Provide the (x, y) coordinate of the cell's center where the given text is located.  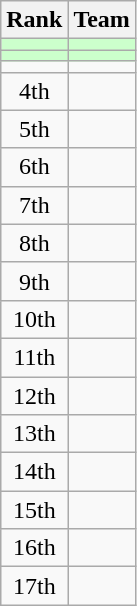
15th (34, 510)
8th (34, 243)
16th (34, 548)
4th (34, 91)
12th (34, 395)
14th (34, 472)
Team (102, 20)
9th (34, 281)
11th (34, 357)
6th (34, 167)
13th (34, 434)
Rank (34, 20)
5th (34, 129)
17th (34, 586)
7th (34, 205)
10th (34, 319)
